Find where the given text appears and provide that cell's center as [x, y] coordinate. 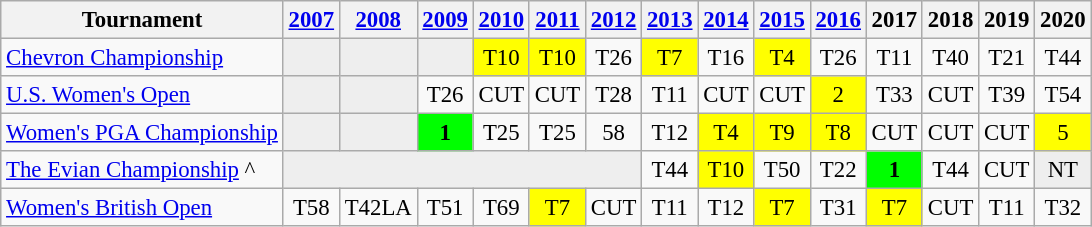
2008 [378, 20]
U.S. Women's Open [142, 95]
The Evian Championship ^ [142, 170]
T28 [614, 95]
T31 [838, 208]
T33 [894, 95]
T21 [1007, 58]
T22 [838, 170]
T54 [1063, 95]
T9 [782, 133]
2 [838, 95]
Women's British Open [142, 208]
2012 [614, 20]
T69 [501, 208]
2016 [838, 20]
2011 [557, 20]
2014 [726, 20]
58 [614, 133]
2020 [1063, 20]
T39 [1007, 95]
2010 [501, 20]
Women's PGA Championship [142, 133]
2009 [445, 20]
2015 [782, 20]
T16 [726, 58]
NT [1063, 170]
5 [1063, 133]
Chevron Championship [142, 58]
2013 [670, 20]
T51 [445, 208]
2017 [894, 20]
T58 [311, 208]
T8 [838, 133]
2007 [311, 20]
T42LA [378, 208]
T32 [1063, 208]
Tournament [142, 20]
T50 [782, 170]
2018 [950, 20]
T40 [950, 58]
2019 [1007, 20]
